Extract the (x, y) coordinate from the center of the cell holding the provided text.  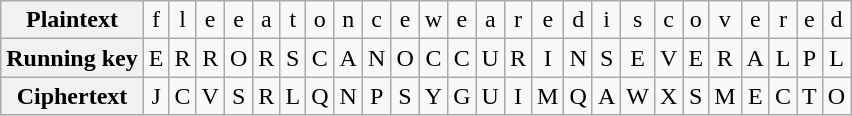
Plaintext (72, 20)
J (156, 96)
n (348, 20)
Running key (72, 58)
t (293, 20)
Y (433, 96)
Ciphertext (72, 96)
W (638, 96)
X (668, 96)
l (182, 20)
i (606, 20)
f (156, 20)
T (810, 96)
s (638, 20)
w (433, 20)
G (462, 96)
v (725, 20)
